Provide the [x, y] coordinate of the cell's center where the given text is located.  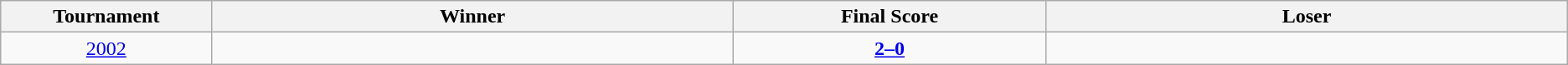
2002 [106, 48]
Tournament [106, 17]
2–0 [890, 48]
Loser [1307, 17]
Winner [472, 17]
Final Score [890, 17]
